Output the [x, y] coordinate of the center of the cell containing the given text.  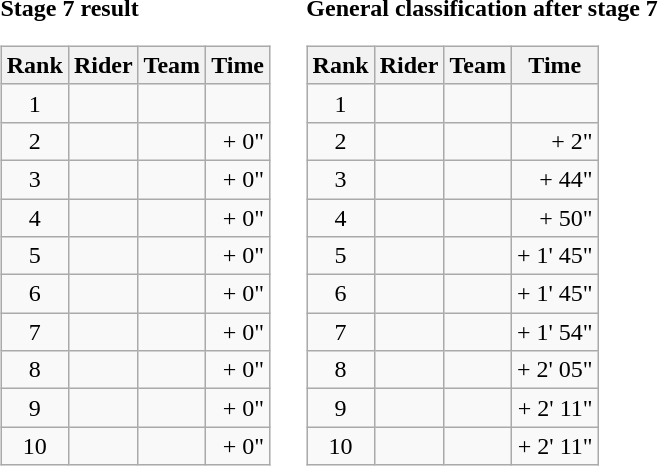
+ 2' 05" [554, 370]
+ 50" [554, 217]
+ 1' 54" [554, 332]
+ 44" [554, 179]
+ 2" [554, 141]
